Locate the cell with the specified text and output its [X, Y] center coordinate. 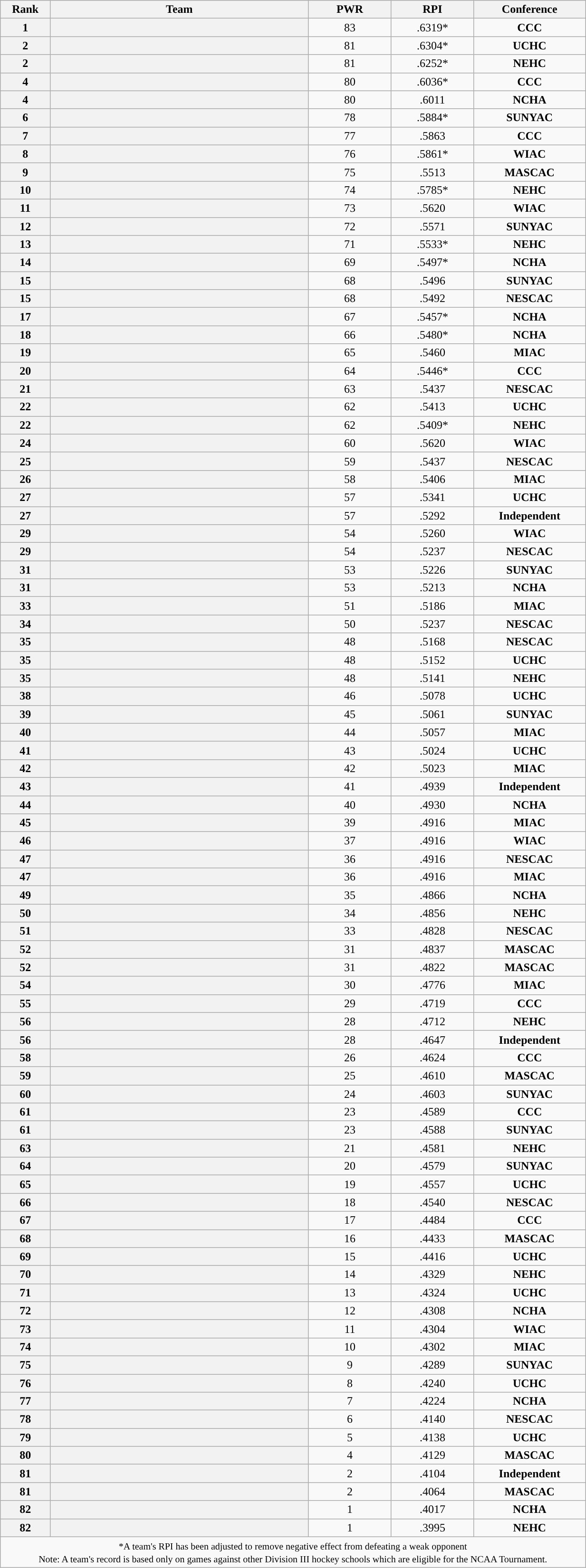
.4603 [432, 1094]
.5213 [432, 588]
.5446* [432, 371]
.4588 [432, 1130]
.5292 [432, 515]
.5513 [432, 172]
.3995 [432, 1528]
.5260 [432, 534]
.5168 [432, 642]
.4939 [432, 786]
.4776 [432, 985]
.5152 [432, 660]
.4224 [432, 1401]
.6252* [432, 64]
.4484 [432, 1220]
.4610 [432, 1076]
.5785* [432, 190]
.4104 [432, 1474]
.5480* [432, 335]
.4579 [432, 1166]
.5057 [432, 732]
.5884* [432, 118]
RPI [432, 9]
.4557 [432, 1184]
.4017 [432, 1510]
.4433 [432, 1238]
.4624 [432, 1058]
.5571 [432, 227]
.4930 [432, 805]
.4304 [432, 1329]
.4822 [432, 967]
.5226 [432, 570]
.5413 [432, 407]
79 [26, 1437]
70 [26, 1275]
55 [26, 1003]
.4647 [432, 1039]
.4416 [432, 1256]
.5863 [432, 136]
Rank [26, 9]
.4581 [432, 1148]
.4540 [432, 1202]
Team [180, 9]
.4837 [432, 949]
83 [350, 28]
.5861* [432, 154]
.4240 [432, 1383]
.4828 [432, 931]
Conference [529, 9]
.5341 [432, 497]
.5023 [432, 768]
.5460 [432, 353]
.5186 [432, 606]
.6304* [432, 46]
.5409* [432, 425]
.4329 [432, 1275]
.4138 [432, 1437]
5 [350, 1437]
.5024 [432, 750]
.4856 [432, 913]
.4289 [432, 1365]
.4129 [432, 1455]
49 [26, 895]
16 [350, 1238]
.5061 [432, 714]
.5457* [432, 317]
.4719 [432, 1003]
38 [26, 696]
PWR [350, 9]
.5406 [432, 479]
.4866 [432, 895]
.5497* [432, 263]
.5492 [432, 299]
.4308 [432, 1311]
.6036* [432, 82]
.4140 [432, 1419]
.4712 [432, 1021]
.4064 [432, 1492]
.5496 [432, 281]
.5078 [432, 696]
.5141 [432, 678]
.6319* [432, 28]
.4302 [432, 1347]
37 [350, 841]
.5533* [432, 245]
.4324 [432, 1293]
.6011 [432, 100]
.4589 [432, 1112]
30 [350, 985]
